From the cell containing the given text, extract its center point as (x, y) coordinate. 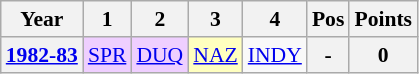
1 (108, 19)
NAZ (215, 55)
3 (215, 19)
Pos (328, 19)
- (328, 55)
DUQ (160, 55)
2 (160, 19)
Year (42, 19)
Points (383, 19)
4 (275, 19)
INDY (275, 55)
0 (383, 55)
1982-83 (42, 55)
SPR (108, 55)
